Locate the cell with the specified text and output its (X, Y) center coordinate. 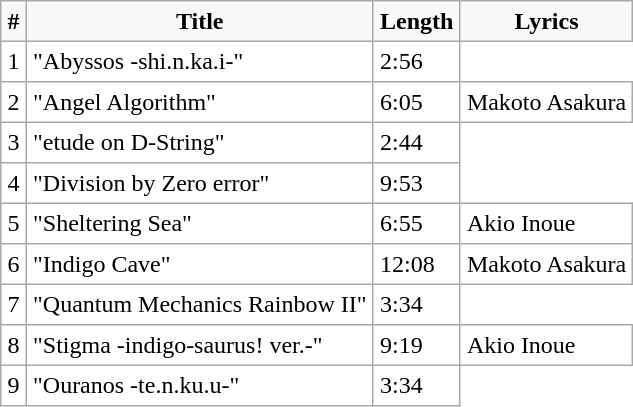
"etude on D-String" (200, 142)
"Abyssos -shi.n.ka.i-" (200, 61)
7 (14, 304)
6 (14, 264)
8 (14, 345)
# (14, 21)
"Sheltering Sea" (200, 223)
9:19 (416, 345)
"Division by Zero error" (200, 183)
6:55 (416, 223)
1 (14, 61)
Title (200, 21)
"Stigma -indigo-saurus! ver.-" (200, 345)
12:08 (416, 264)
4 (14, 183)
2:44 (416, 142)
5 (14, 223)
9:53 (416, 183)
"Ouranos -te.n.ku.u-" (200, 385)
Length (416, 21)
6:05 (416, 102)
Lyrics (546, 21)
9 (14, 385)
"Angel Algorithm" (200, 102)
2:56 (416, 61)
"Indigo Cave" (200, 264)
"Quantum Mechanics Rainbow II" (200, 304)
3 (14, 142)
2 (14, 102)
